Search for the cell housing the specified text and yield its (X, Y) center coordinate. 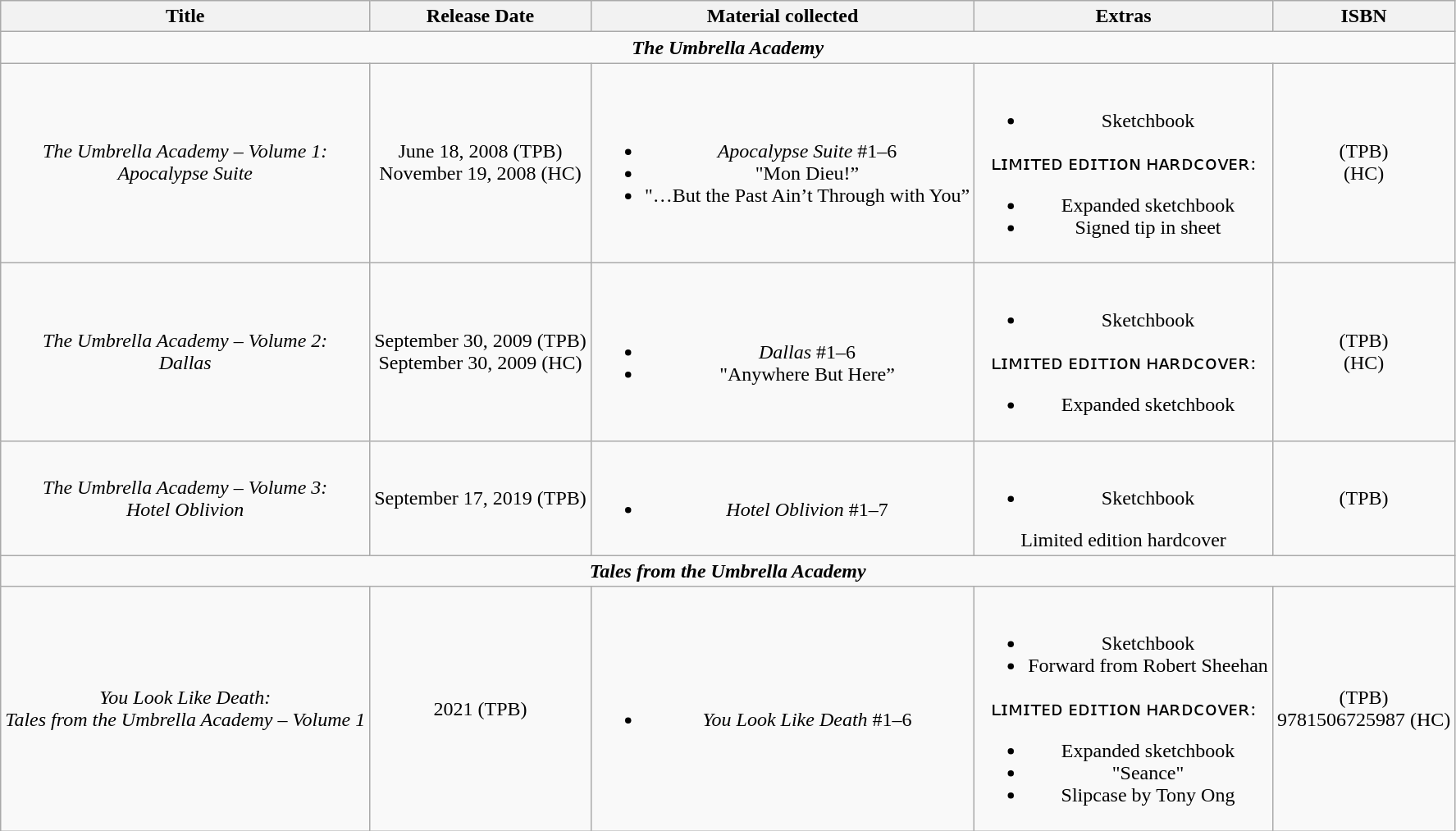
Sketchbookʟɪᴍɪᴛᴇᴅ ᴇᴅɪᴛɪᴏɴ ʜᴀʀᴅᴄᴏᴠᴇʀ:Expanded sketchbook (1124, 351)
Extras (1124, 16)
(TPB)9781506725987 (HC) (1363, 709)
September 17, 2019 (TPB) (481, 498)
(TPB) (1363, 498)
The Umbrella Academy – Volume 1:Apocalypse Suite (185, 163)
June 18, 2008 (TPB)November 19, 2008 (HC) (481, 163)
Apocalypse Suite #1–6"Mon Dieu!”"…But the Past Ain’t Through with You” (783, 163)
The Umbrella Academy – Volume 3: Hotel Oblivion (185, 498)
Tales from the Umbrella Academy (728, 571)
The Umbrella Academy – Volume 2:Dallas (185, 351)
Dallas #1–6"Anywhere But Here” (783, 351)
You Look Like Death: Tales from the Umbrella Academy – Volume 1 (185, 709)
Sketchbookʟɪᴍɪᴛᴇᴅ ᴇᴅɪᴛɪᴏɴ ʜᴀʀᴅᴄᴏᴠᴇʀ:Expanded sketchbookSigned tip in sheet (1124, 163)
You Look Like Death #1–6 (783, 709)
SketchbookLimited edition hardcover (1124, 498)
ISBN (1363, 16)
The Umbrella Academy (728, 48)
SketchbookForward from Robert Sheehanʟɪᴍɪᴛᴇᴅ ᴇᴅɪᴛɪᴏɴ ʜᴀʀᴅᴄᴏᴠᴇʀ:Expanded sketchbook"Seance"Slipcase by Tony Ong (1124, 709)
September 30, 2009 (TPB)September 30, 2009 (HC) (481, 351)
Title (185, 16)
Material collected (783, 16)
2021 (TPB) (481, 709)
Release Date (481, 16)
Hotel Oblivion #1–7 (783, 498)
